Provide the (x, y) coordinate of the cell's center where the given text is located.  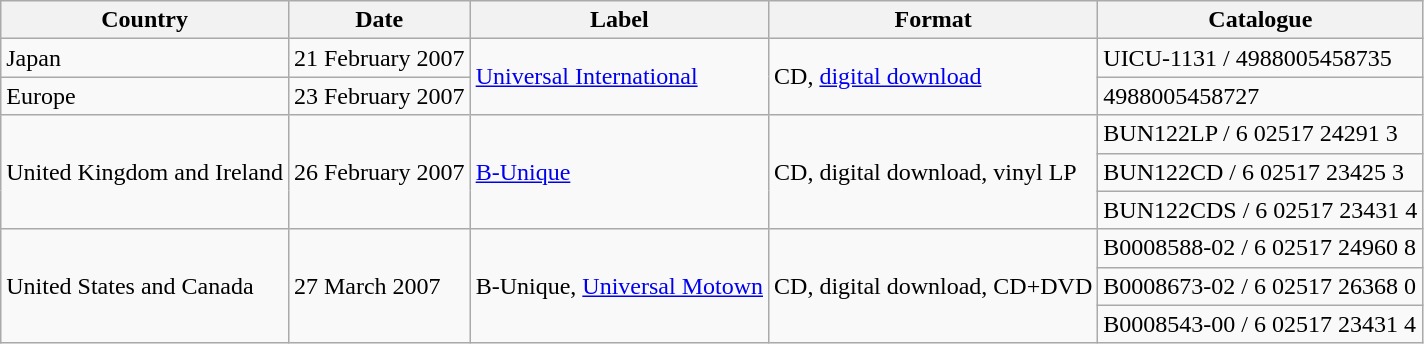
BUN122LP / 6 02517 24291 3 (1260, 134)
BUN122CDS / 6 02517 23431 4 (1260, 210)
Universal International (619, 77)
BUN122CD / 6 02517 23425 3 (1260, 172)
Format (934, 20)
CD, digital download, CD+DVD (934, 286)
B0008673-02 / 6 02517 26368 0 (1260, 286)
CD, digital download (934, 77)
United States and Canada (145, 286)
B0008588-02 / 6 02517 24960 8 (1260, 248)
Europe (145, 96)
Country (145, 20)
CD, digital download, vinyl LP (934, 172)
United Kingdom and Ireland (145, 172)
4988005458727 (1260, 96)
B0008543-00 / 6 02517 23431 4 (1260, 324)
23 February 2007 (379, 96)
26 February 2007 (379, 172)
B-Unique (619, 172)
27 March 2007 (379, 286)
B-Unique, Universal Motown (619, 286)
21 February 2007 (379, 58)
Catalogue (1260, 20)
Label (619, 20)
UICU-1131 / 4988005458735 (1260, 58)
Date (379, 20)
Japan (145, 58)
